Detect which cell encompasses the target text, then output its [x, y] center coordinate. 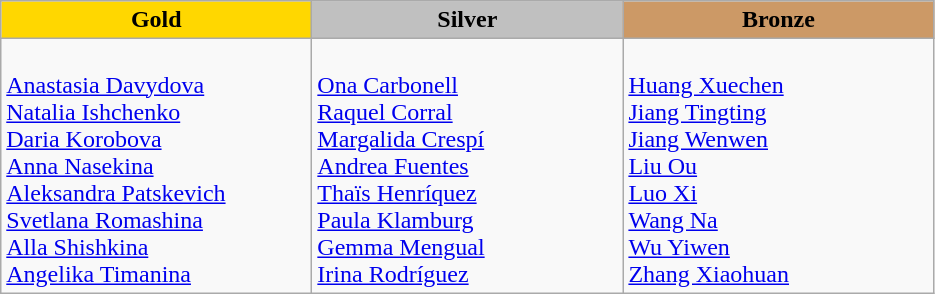
Huang XuechenJiang TingtingJiang WenwenLiu OuLuo XiWang NaWu YiwenZhang Xiaohuan [778, 166]
Bronze [778, 20]
Gold [156, 20]
Silver [468, 20]
Ona CarbonellRaquel CorralMargalida CrespíAndrea FuentesThaïs HenríquezPaula KlamburgGemma MengualIrina Rodríguez [468, 166]
Anastasia DavydovaNatalia IshchenkoDaria KorobovaAnna NasekinaAleksandra PatskevichSvetlana RomashinaAlla ShishkinaAngelika Timanina [156, 166]
